Return [X, Y] of the center of cell containing provided text 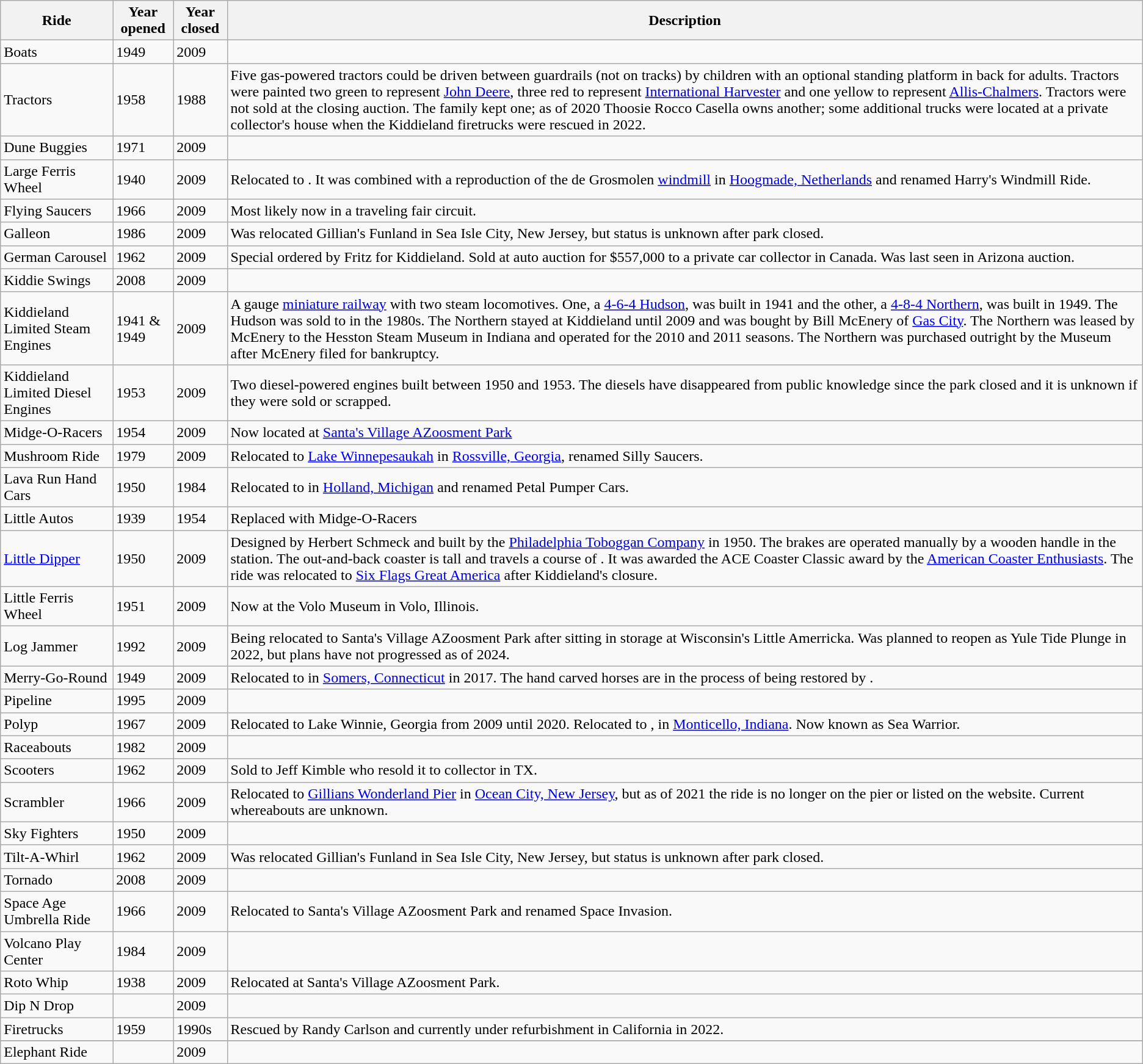
1971 [143, 148]
Elephant Ride [57, 1052]
Now at the Volo Museum in Volo, Illinois. [685, 607]
1979 [143, 456]
Kiddie Swings [57, 280]
Relocated to in Holland, Michigan and renamed Petal Pumper Cars. [685, 487]
Relocated to Santa's Village AZoosment Park and renamed Space Invasion. [685, 911]
1938 [143, 983]
Sky Fighters [57, 833]
1995 [143, 701]
Most likely now in a traveling fair circuit. [685, 211]
1951 [143, 607]
Rescued by Randy Carlson and currently under refurbishment in California in 2022. [685, 1029]
Year closed [200, 21]
Dune Buggies [57, 148]
Relocated to . It was combined with a reproduction of the de Grosmolen windmill in Hoogmade, Netherlands and renamed Harry's Windmill Ride. [685, 179]
1988 [200, 100]
Merry-Go-Round [57, 678]
Scooters [57, 770]
Sold to Jeff Kimble who resold it to collector in TX. [685, 770]
Large Ferris Wheel [57, 179]
Firetrucks [57, 1029]
Raceabouts [57, 747]
Little Dipper [57, 559]
1939 [143, 519]
Replaced with Midge-O-Racers [685, 519]
Lava Run Hand Cars [57, 487]
Tornado [57, 880]
Relocated to in Somers, Connecticut in 2017. The hand carved horses are in the process of being restored by . [685, 678]
1990s [200, 1029]
1940 [143, 179]
Description [685, 21]
1982 [143, 747]
Dip N Drop [57, 1006]
Relocated to Lake Winnepesaukah in Rossville, Georgia, renamed Silly Saucers. [685, 456]
1941 & 1949 [143, 328]
German Carousel [57, 257]
Space Age Umbrella Ride [57, 911]
Kiddieland Limited Steam Engines [57, 328]
Little Autos [57, 519]
Roto Whip [57, 983]
Midge-O-Racers [57, 432]
Special ordered by Fritz for Kiddieland. Sold at auto auction for $557,000 to a private car collector in Canada. Was last seen in Arizona auction. [685, 257]
Ride [57, 21]
Pipeline [57, 701]
Relocated to Lake Winnie, Georgia from 2009 until 2020. Relocated to , in Monticello, Indiana. Now known as Sea Warrior. [685, 724]
1992 [143, 646]
Kiddieland Limited Diesel Engines [57, 393]
Year opened [143, 21]
Boats [57, 52]
1967 [143, 724]
1986 [143, 234]
1959 [143, 1029]
Now located at Santa's Village AZoosment Park [685, 432]
Flying Saucers [57, 211]
Mushroom Ride [57, 456]
Little Ferris Wheel [57, 607]
Volcano Play Center [57, 951]
1958 [143, 100]
Relocated at Santa's Village AZoosment Park. [685, 983]
Polyp [57, 724]
Galleon [57, 234]
Scrambler [57, 802]
Tilt-A-Whirl [57, 856]
1953 [143, 393]
Log Jammer [57, 646]
Tractors [57, 100]
